For the text-containing cell, return its midpoint in [X, Y] coordinate format. 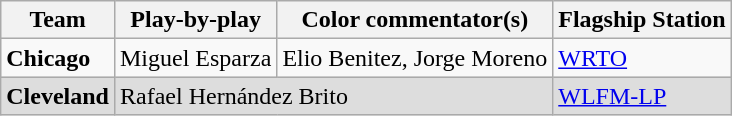
Rafael Hernández Brito [333, 96]
Team [58, 20]
Miguel Esparza [195, 58]
Chicago [58, 58]
WLFM-LP [642, 96]
Play-by-play [195, 20]
WRTO [642, 58]
Flagship Station [642, 20]
Elio Benitez, Jorge Moreno [415, 58]
Color commentator(s) [415, 20]
Cleveland [58, 96]
